Output the [X, Y] coordinate of the center of the cell containing the given text.  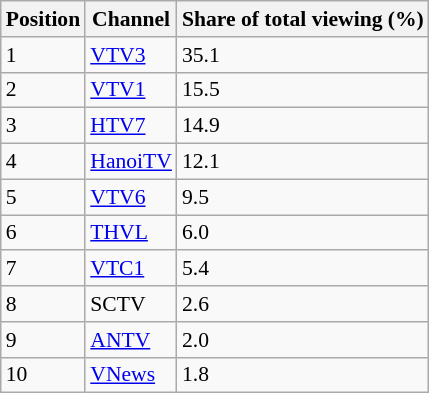
VTV1 [131, 90]
6 [43, 233]
1.8 [303, 375]
Position [43, 19]
VTV6 [131, 197]
VNews [131, 375]
1 [43, 55]
HTV7 [131, 126]
12.1 [303, 162]
10 [43, 375]
35.1 [303, 55]
6.0 [303, 233]
9.5 [303, 197]
2.0 [303, 340]
5.4 [303, 269]
2 [43, 90]
Share of total viewing (%) [303, 19]
VTC1 [131, 269]
14.9 [303, 126]
8 [43, 304]
3 [43, 126]
2.6 [303, 304]
9 [43, 340]
Channel [131, 19]
ANTV [131, 340]
THVL [131, 233]
HanoiTV [131, 162]
7 [43, 269]
5 [43, 197]
SCTV [131, 304]
4 [43, 162]
15.5 [303, 90]
VTV3 [131, 55]
